For the text-containing cell, return its midpoint in [x, y] coordinate format. 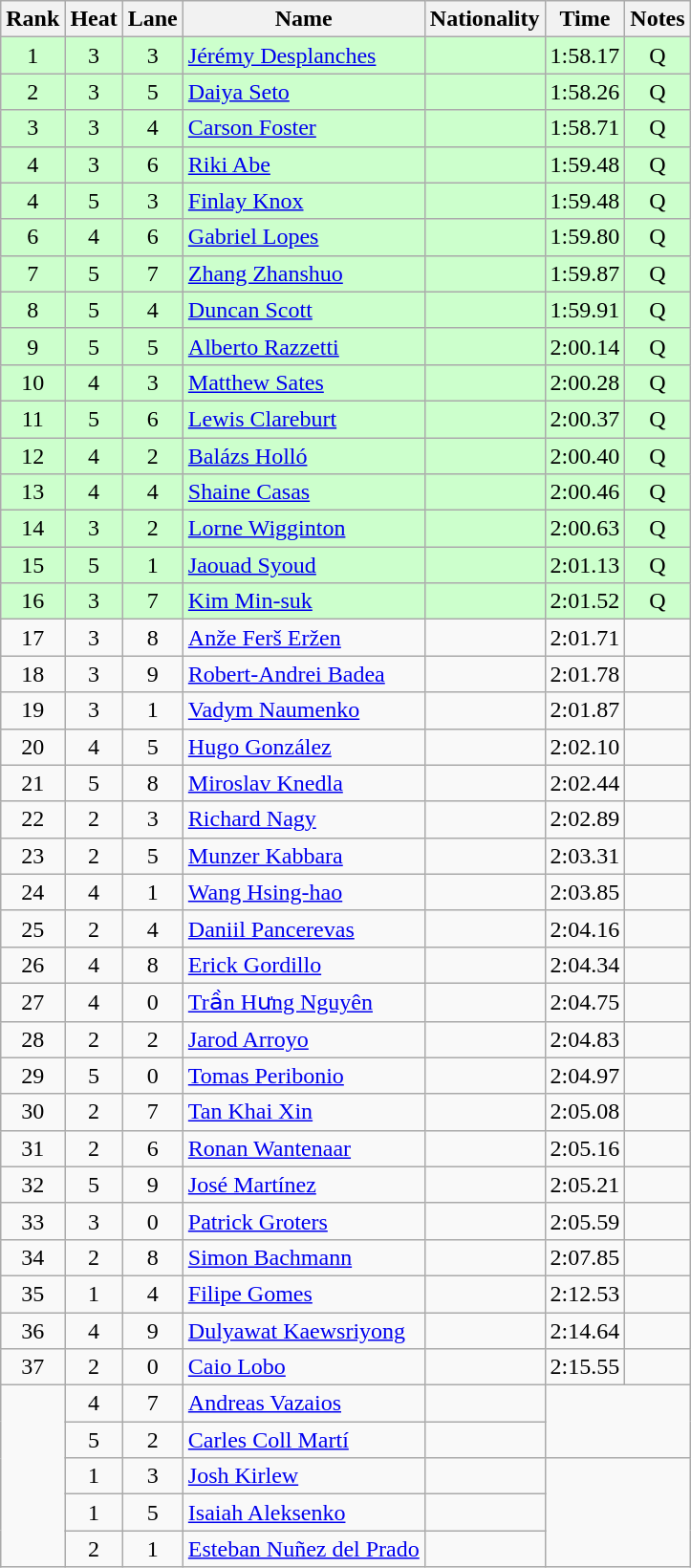
2:14.64 [585, 1330]
Erick Gordillo [304, 965]
27 [32, 1002]
Dulyawat Kaewsriyong [304, 1330]
Filipe Gomes [304, 1294]
Patrick Groters [304, 1221]
2:04.75 [585, 1002]
Jaouad Syoud [304, 565]
2:05.08 [585, 1112]
Andreas Vazaios [304, 1404]
Daiya Seto [304, 92]
Josh Kirlew [304, 1476]
2:01.71 [585, 638]
33 [32, 1221]
Lorne Wigginton [304, 529]
Trần Hưng Nguyên [304, 1002]
36 [32, 1330]
30 [32, 1112]
Time [585, 19]
31 [32, 1148]
Jérémy Desplanches [304, 55]
29 [32, 1076]
1:59.91 [585, 310]
17 [32, 638]
2:00.46 [585, 492]
José Martínez [304, 1185]
Lane [153, 19]
Riki Abe [304, 164]
2:02.10 [585, 747]
Kim Min-suk [304, 601]
Alberto Razzetti [304, 346]
2:01.52 [585, 601]
Tomas Peribonio [304, 1076]
2:03.31 [585, 856]
Anže Ferš Eržen [304, 638]
Wang Hsing-hao [304, 892]
Zhang Zhanshuo [304, 273]
1:58.71 [585, 128]
15 [32, 565]
Shaine Casas [304, 492]
18 [32, 674]
2:00.40 [585, 456]
2:03.85 [585, 892]
20 [32, 747]
Jarod Arroyo [304, 1039]
Nationality [485, 19]
Richard Nagy [304, 819]
2:05.59 [585, 1221]
2:02.44 [585, 783]
37 [32, 1367]
2:04.83 [585, 1039]
Caio Lobo [304, 1367]
Gabriel Lopes [304, 237]
Isaiah Aleksenko [304, 1513]
Esteban Nuñez del Prado [304, 1549]
Rank [32, 19]
2:02.89 [585, 819]
23 [32, 856]
11 [32, 419]
Balázs Holló [304, 456]
2:01.78 [585, 674]
Ronan Wantenaar [304, 1148]
2:01.13 [585, 565]
Daniil Pancerevas [304, 928]
2:04.16 [585, 928]
1:58.17 [585, 55]
Carles Coll Martí [304, 1440]
2:04.97 [585, 1076]
22 [32, 819]
Carson Foster [304, 128]
Finlay Knox [304, 201]
2:07.85 [585, 1257]
25 [32, 928]
Miroslav Knedla [304, 783]
2:05.16 [585, 1148]
1:59.87 [585, 273]
24 [32, 892]
19 [32, 710]
32 [32, 1185]
Lewis Clareburt [304, 419]
Tan Khai Xin [304, 1112]
14 [32, 529]
2:00.28 [585, 382]
2:00.63 [585, 529]
Munzer Kabbara [304, 856]
Duncan Scott [304, 310]
Robert-Andrei Badea [304, 674]
10 [32, 382]
Notes [658, 19]
2:05.21 [585, 1185]
2:15.55 [585, 1367]
12 [32, 456]
1:59.80 [585, 237]
1:58.26 [585, 92]
26 [32, 965]
2:01.87 [585, 710]
2:04.34 [585, 965]
Name [304, 19]
2:00.37 [585, 419]
Simon Bachmann [304, 1257]
Heat [94, 19]
2:12.53 [585, 1294]
13 [32, 492]
2:00.14 [585, 346]
21 [32, 783]
35 [32, 1294]
34 [32, 1257]
16 [32, 601]
Hugo González [304, 747]
28 [32, 1039]
Matthew Sates [304, 382]
Vadym Naumenko [304, 710]
